From the cell containing the given text, extract its center point as (x, y) coordinate. 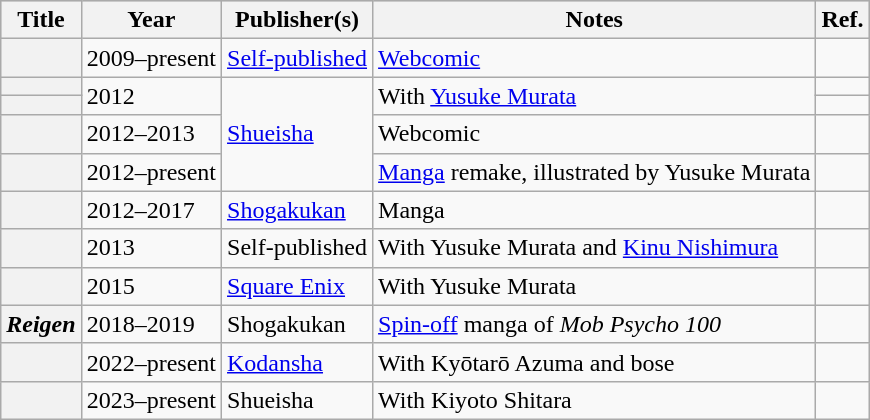
Kodansha (298, 362)
2012–2017 (151, 210)
2012 (151, 96)
2012–2013 (151, 134)
Manga remake, illustrated by Yusuke Murata (594, 172)
Notes (594, 20)
Manga (594, 210)
Reigen (41, 324)
2013 (151, 248)
Year (151, 20)
Spin-off manga of Mob Psycho 100 (594, 324)
Title (41, 20)
2023–present (151, 400)
2009–present (151, 58)
Square Enix (298, 286)
Ref. (842, 20)
2015 (151, 286)
With Kiyoto Shitara (594, 400)
2018–2019 (151, 324)
2012–present (151, 172)
With Yusuke Murata and Kinu Nishimura (594, 248)
With Kyōtarō Azuma and bose (594, 362)
2022–present (151, 362)
Publisher(s) (298, 20)
